Determine the [X, Y] coordinate at the center of the cell enclosing the given text.  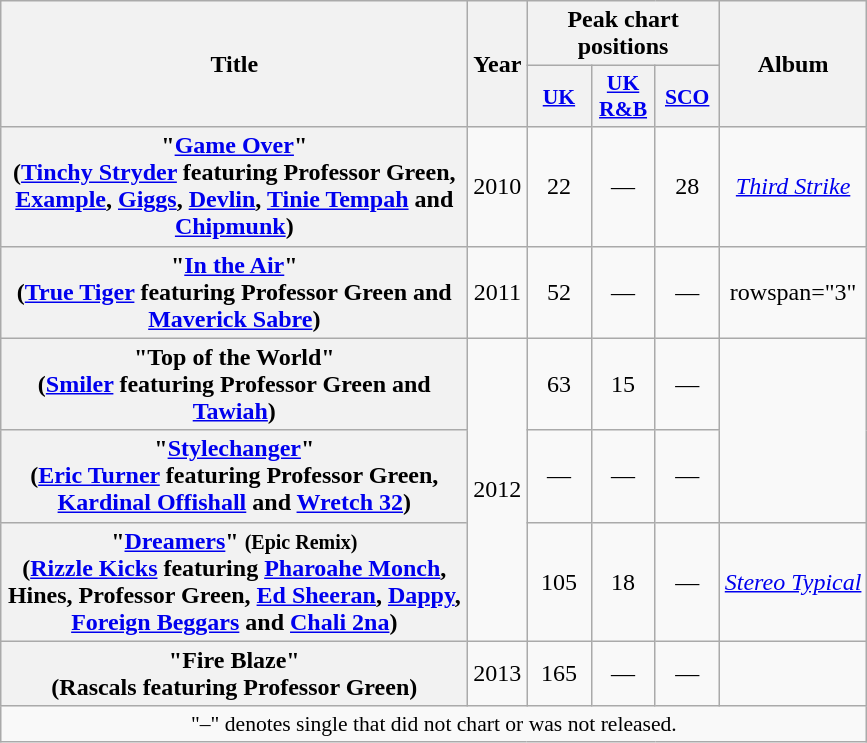
Title [234, 64]
15 [623, 384]
18 [623, 582]
2012 [498, 490]
"In the Air"(True Tiger featuring Professor Green and Maverick Sabre) [234, 292]
Stereo Typical [793, 582]
UK R&B [623, 96]
22 [559, 186]
SCO [687, 96]
165 [559, 674]
52 [559, 292]
Year [498, 64]
2010 [498, 186]
Third Strike [793, 186]
"Game Over"(Tinchy Stryder featuring Professor Green, Example, Giggs, Devlin, Tinie Tempah and Chipmunk) [234, 186]
28 [687, 186]
105 [559, 582]
2011 [498, 292]
"Fire Blaze"(Rascals featuring Professor Green) [234, 674]
"Top of the World"(Smiler featuring Professor Green and Tawiah) [234, 384]
"Stylechanger"(Eric Turner featuring Professor Green, Kardinal Offishall and Wretch 32) [234, 476]
"Dreamers" (Epic Remix)(Rizzle Kicks featuring Pharoahe Monch, Hines, Professor Green, Ed Sheeran, Dappy, Foreign Beggars and Chali 2na) [234, 582]
"–" denotes single that did not chart or was not released. [434, 724]
Peak chart positions [623, 34]
63 [559, 384]
2013 [498, 674]
rowspan="3" [793, 292]
Album [793, 64]
UK [559, 96]
